Locate the cell with the specified text and output its [x, y] center coordinate. 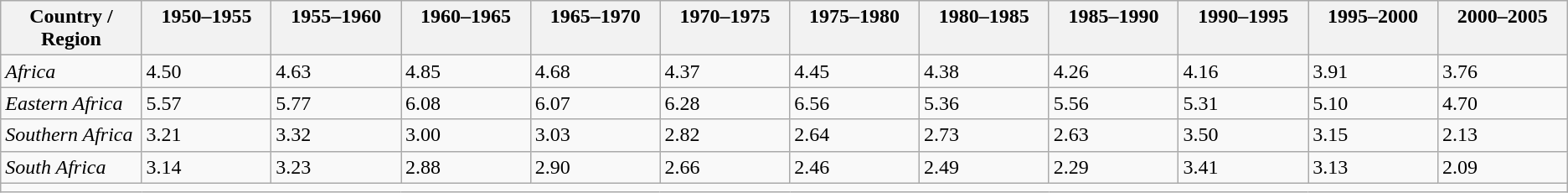
Southern Africa [71, 135]
3.50 [1243, 135]
3.21 [206, 135]
2.29 [1114, 167]
2.88 [466, 167]
1970–1975 [725, 29]
4.63 [337, 71]
3.76 [1503, 71]
4.26 [1114, 71]
South Africa [71, 167]
6.08 [466, 103]
2.64 [854, 135]
5.77 [337, 103]
2.73 [983, 135]
3.23 [337, 167]
6.28 [725, 103]
2.63 [1114, 135]
2.90 [595, 167]
4.45 [854, 71]
3.14 [206, 167]
3.32 [337, 135]
3.13 [1374, 167]
1975–1980 [854, 29]
5.56 [1114, 103]
6.07 [595, 103]
2.82 [725, 135]
4.85 [466, 71]
5.10 [1374, 103]
1980–1985 [983, 29]
3.15 [1374, 135]
3.41 [1243, 167]
1965–1970 [595, 29]
2.66 [725, 167]
2.13 [1503, 135]
2.09 [1503, 167]
4.70 [1503, 103]
Africa [71, 71]
1985–1990 [1114, 29]
3.91 [1374, 71]
Country / Region [71, 29]
4.50 [206, 71]
4.68 [595, 71]
5.31 [1243, 103]
5.57 [206, 103]
3.00 [466, 135]
1955–1960 [337, 29]
4.38 [983, 71]
2.49 [983, 167]
1960–1965 [466, 29]
5.36 [983, 103]
1995–2000 [1374, 29]
6.56 [854, 103]
2000–2005 [1503, 29]
1950–1955 [206, 29]
2.46 [854, 167]
1990–1995 [1243, 29]
4.16 [1243, 71]
4.37 [725, 71]
Eastern Africa [71, 103]
3.03 [595, 135]
